For the text-containing cell, return its midpoint in (x, y) coordinate format. 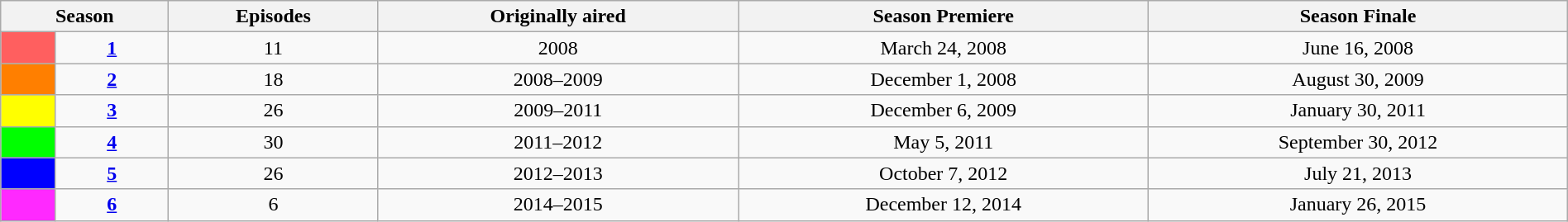
December 6, 2009 (944, 111)
Season Finale (1358, 17)
30 (273, 142)
May 5, 2011 (944, 142)
September 30, 2012 (1358, 142)
June 16, 2008 (1358, 48)
October 7, 2012 (944, 173)
March 24, 2008 (944, 48)
2008 (558, 48)
August 30, 2009 (1358, 79)
3 (112, 111)
2009–2011 (558, 111)
Season Premiere (944, 17)
18 (273, 79)
4 (112, 142)
2014–2015 (558, 205)
Season (84, 17)
Episodes (273, 17)
11 (273, 48)
5 (112, 173)
Originally aired (558, 17)
December 12, 2014 (944, 205)
1 (112, 48)
2012–2013 (558, 173)
2 (112, 79)
2008–2009 (558, 79)
January 26, 2015 (1358, 205)
January 30, 2011 (1358, 111)
2011–2012 (558, 142)
July 21, 2013 (1358, 173)
December 1, 2008 (944, 79)
